Detect which cell encompasses the target text, then output its [X, Y] center coordinate. 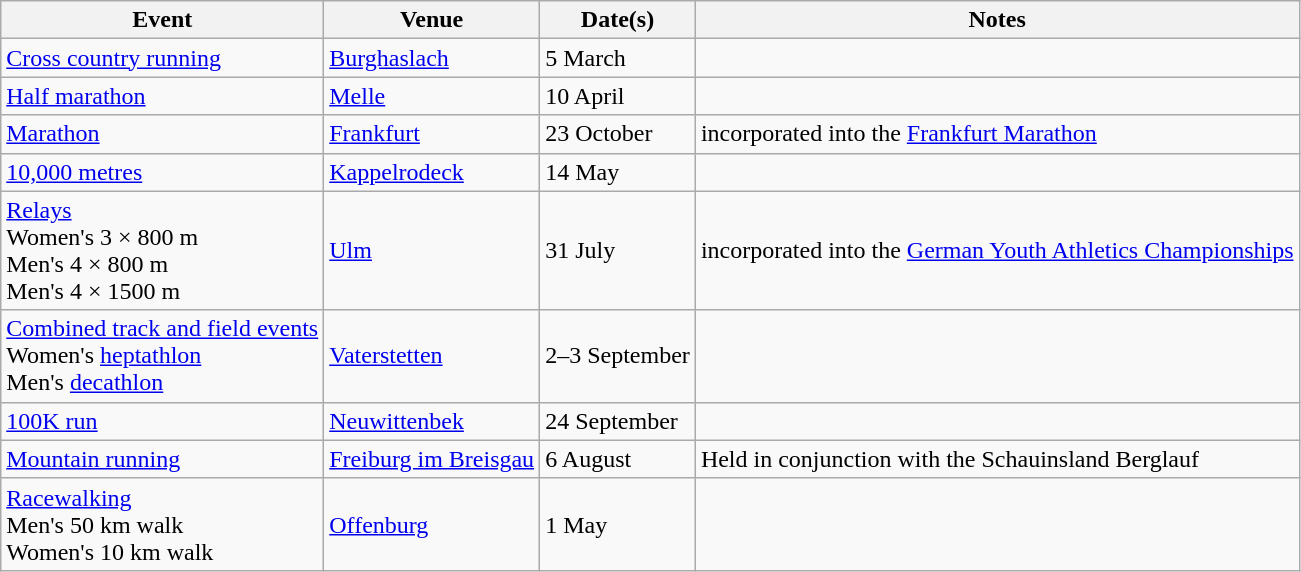
Half marathon [162, 96]
Mountain running [162, 459]
Vaterstetten [432, 356]
Held in conjunction with the Schauinsland Berglauf [997, 459]
RelaysWomen's 3 × 800 mMen's 4 × 800 mMen's 4 × 1500 m [162, 250]
Burghaslach [432, 58]
Kappelrodeck [432, 172]
Date(s) [618, 20]
5 March [618, 58]
Combined track and field eventsWomen's heptathlonMen's decathlon [162, 356]
Melle [432, 96]
Cross country running [162, 58]
Venue [432, 20]
Freiburg im Breisgau [432, 459]
10 April [618, 96]
1 May [618, 524]
Frankfurt [432, 134]
Ulm [432, 250]
Offenburg [432, 524]
Notes [997, 20]
31 July [618, 250]
Neuwittenbek [432, 421]
10,000 metres [162, 172]
Event [162, 20]
6 August [618, 459]
RacewalkingMen's 50 km walkWomen's 10 km walk [162, 524]
Marathon [162, 134]
incorporated into the German Youth Athletics Championships [997, 250]
incorporated into the Frankfurt Marathon [997, 134]
100K run [162, 421]
23 October [618, 134]
14 May [618, 172]
2–3 September [618, 356]
24 September [618, 421]
